Find where the given text appears and provide that cell's center as [x, y] coordinate. 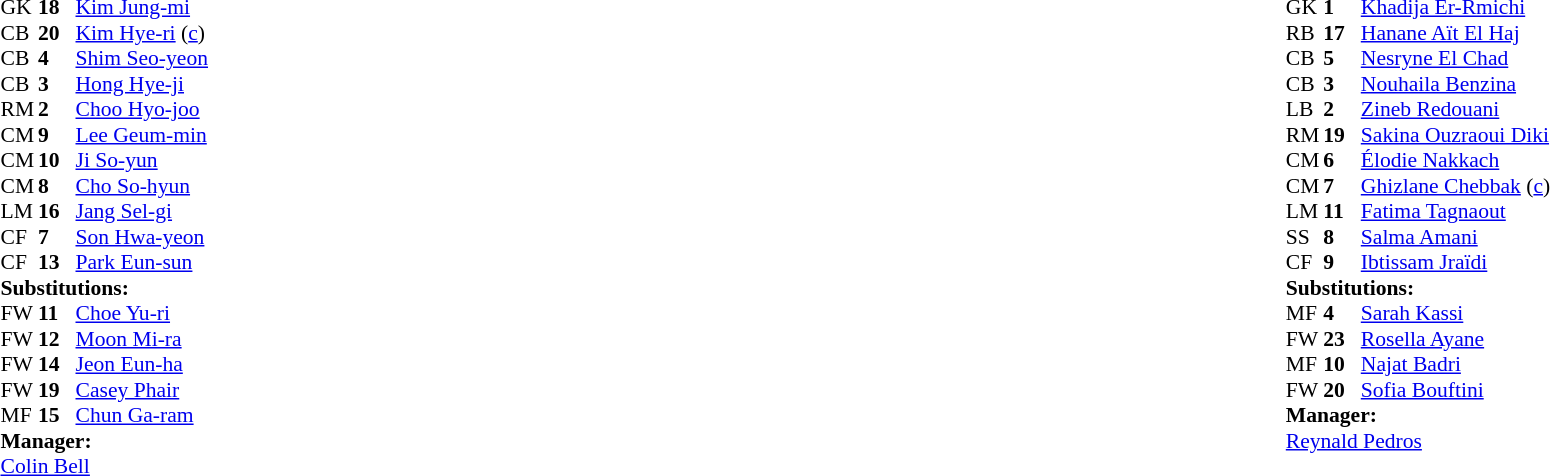
Ibtissam Jraïdi [1456, 263]
Nesryne El Chad [1456, 59]
Choo Hyo-joo [142, 109]
Kim Hye-ri (c) [142, 33]
LB [1305, 109]
13 [57, 263]
Hanane Aït El Haj [1456, 33]
Choe Yu-ri [142, 313]
Cho So-hyun [142, 186]
Jeon Eun-ha [142, 365]
Rosella Ayane [1456, 339]
Najat Badri [1456, 365]
Zineb Redouani [1456, 109]
Lee Geum-min [142, 135]
Ji So-yun [142, 161]
12 [57, 339]
Jang Sel-gi [142, 211]
Élodie Nakkach [1456, 161]
RB [1305, 33]
Casey Phair [142, 390]
16 [57, 211]
Reynald Pedros [1418, 441]
Park Eun-sun [142, 263]
Ghizlane Chebbak (c) [1456, 186]
Son Hwa-yeon [142, 237]
Nouhaila Benzina [1456, 84]
6 [1342, 161]
Hong Hye-ji [142, 84]
SS [1305, 237]
Shim Seo-yeon [142, 59]
17 [1342, 33]
Fatima Tagnaout [1456, 211]
Salma Amani [1456, 237]
5 [1342, 59]
Chun Ga-ram [142, 415]
Sakina Ouzraoui Diki [1456, 135]
Sofia Bouftini [1456, 390]
Moon Mi-ra [142, 339]
23 [1342, 339]
15 [57, 415]
Sarah Kassi [1456, 313]
14 [57, 365]
